Capture the cell that displays the provided text and extract its [X, Y] central coordinate. 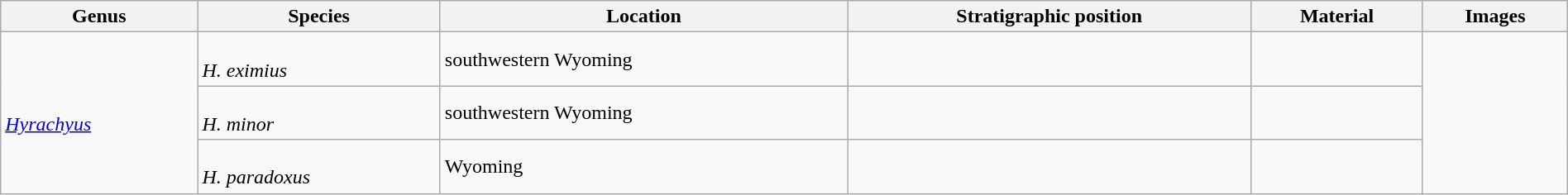
Hyrachyus [99, 112]
Material [1337, 17]
H. eximius [319, 59]
Location [643, 17]
Genus [99, 17]
H. minor [319, 112]
H. paradoxus [319, 167]
Stratigraphic position [1049, 17]
Images [1495, 17]
Species [319, 17]
Wyoming [643, 167]
